Find where the given text appears and provide that cell's center as (X, Y) coordinate. 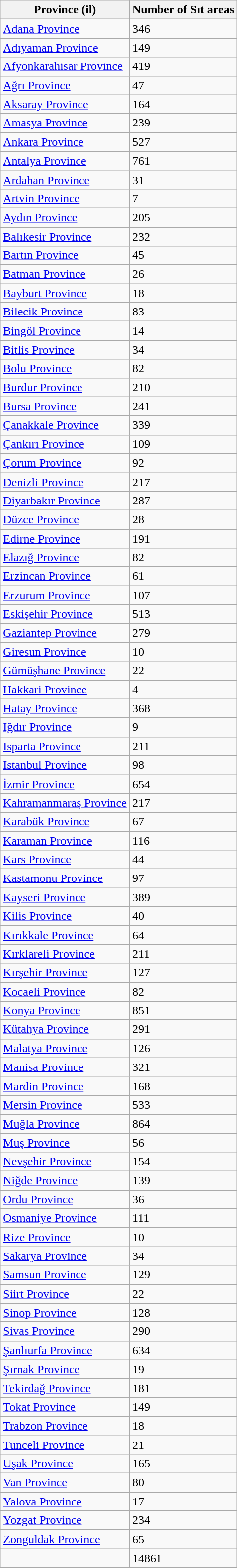
56 (183, 1142)
Sinop Province (65, 1313)
17 (183, 1502)
127 (183, 973)
164 (183, 104)
28 (183, 519)
19 (183, 1369)
165 (183, 1464)
40 (183, 916)
36 (183, 1199)
83 (183, 312)
Aksaray Province (65, 104)
239 (183, 123)
Tokat Province (65, 1407)
Kütahya Province (65, 1029)
Adıyaman Province (65, 48)
Kayseri Province (65, 897)
44 (183, 860)
Mardin Province (65, 1086)
80 (183, 1483)
210 (183, 387)
Isparta Province (65, 746)
97 (183, 878)
Eskişehir Province (65, 614)
Samsun Province (65, 1275)
92 (183, 463)
Afyonkarahisar Province (65, 66)
Gaziantep Province (65, 633)
513 (183, 614)
851 (183, 1010)
Ordu Province (65, 1199)
İzmir Province (65, 784)
Uşak Province (65, 1464)
Aydın Province (65, 217)
Antalya Province (65, 161)
Osmaniye Province (65, 1218)
Erzincan Province (65, 576)
Muğla Province (65, 1124)
Giresun Province (65, 652)
Konya Province (65, 1010)
419 (183, 66)
45 (183, 255)
Sakarya Province (65, 1256)
109 (183, 444)
128 (183, 1313)
Kahramanmaraş Province (65, 803)
61 (183, 576)
168 (183, 1086)
234 (183, 1520)
Ankara Province (65, 142)
65 (183, 1539)
291 (183, 1029)
761 (183, 161)
241 (183, 406)
116 (183, 841)
Bartın Province (65, 255)
139 (183, 1181)
Bolu Province (65, 369)
Çanakkale Province (65, 425)
Adana Province (65, 29)
Şırnak Province (65, 1369)
232 (183, 237)
Çorum Province (65, 463)
Denizli Province (65, 482)
290 (183, 1331)
Iğdır Province (65, 727)
Artvin Province (65, 198)
Diyarbakır Province (65, 501)
Siirt Province (65, 1294)
Muş Province (65, 1142)
Balıkesir Province (65, 237)
Düzce Province (65, 519)
389 (183, 897)
47 (183, 85)
181 (183, 1388)
Rize Province (65, 1237)
Karabük Province (65, 821)
26 (183, 274)
154 (183, 1162)
Edirne Province (65, 538)
Kilis Province (65, 916)
Niğde Province (65, 1181)
Karaman Province (65, 841)
Bayburt Province (65, 293)
Hatay Province (65, 708)
533 (183, 1105)
111 (183, 1218)
Malatya Province (65, 1048)
205 (183, 217)
7 (183, 198)
346 (183, 29)
Elazığ Province (65, 558)
31 (183, 180)
Kastamonu Province (65, 878)
129 (183, 1275)
Tunceli Province (65, 1445)
321 (183, 1067)
Kırıkkale Province (65, 935)
Kocaeli Province (65, 992)
Bitlis Province (65, 350)
21 (183, 1445)
Ağrı Province (65, 85)
Ardahan Province (65, 180)
Şanlıurfa Province (65, 1350)
14 (183, 331)
126 (183, 1048)
Gümüşhane Province (65, 671)
Manisa Province (65, 1067)
Hakkari Province (65, 690)
98 (183, 765)
Kırklareli Province (65, 954)
279 (183, 633)
864 (183, 1124)
4 (183, 690)
Amasya Province (65, 123)
Sivas Province (65, 1331)
Kırşehir Province (65, 973)
287 (183, 501)
339 (183, 425)
64 (183, 935)
Bingöl Province (65, 331)
14861 (183, 1558)
191 (183, 538)
Istanbul Province (65, 765)
Yozgat Province (65, 1520)
Mersin Province (65, 1105)
368 (183, 708)
67 (183, 821)
Kars Province (65, 860)
Province (il) (65, 10)
Bursa Province (65, 406)
654 (183, 784)
527 (183, 142)
Trabzon Province (65, 1426)
Nevşehir Province (65, 1162)
Van Province (65, 1483)
Çankırı Province (65, 444)
Zonguldak Province (65, 1539)
Burdur Province (65, 387)
Yalova Province (65, 1502)
Tekirdağ Province (65, 1388)
9 (183, 727)
634 (183, 1350)
Erzurum Province (65, 595)
107 (183, 595)
Number of Sıt areas (183, 10)
Bilecik Province (65, 312)
Batman Province (65, 274)
